Locate the cell with the specified text and output its [x, y] center coordinate. 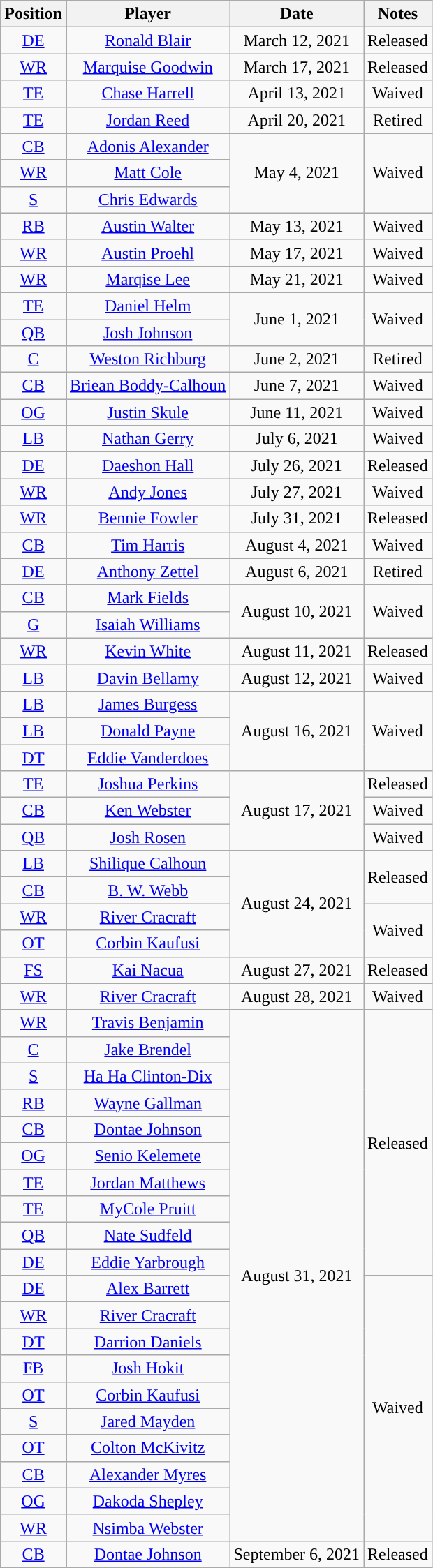
Jordan Matthews [147, 1183]
April 20, 2021 [297, 120]
August 24, 2021 [297, 904]
June 1, 2021 [297, 319]
Jordan Reed [147, 120]
August 11, 2021 [297, 651]
Date [297, 14]
James Burgess [147, 704]
MyCole Pruitt [147, 1209]
Daeshon Hall [147, 465]
Isaiah Williams [147, 625]
August 10, 2021 [297, 611]
Josh Johnson [147, 333]
Joshua Perkins [147, 784]
Davin Bellamy [147, 678]
G [34, 625]
Justin Skule [147, 412]
Andy Jones [147, 492]
Kevin White [147, 651]
Mark Fields [147, 598]
Weston Richburg [147, 359]
Travis Benjamin [147, 1023]
May 13, 2021 [297, 226]
Darrion Daniels [147, 1342]
Marqise Lee [147, 279]
Austin Proehl [147, 253]
B. W. Webb [147, 890]
Ronald Blair [147, 40]
Nathan Gerry [147, 439]
July 31, 2021 [297, 518]
Senio Kelemete [147, 1156]
July 26, 2021 [297, 465]
June 7, 2021 [297, 386]
FS [34, 970]
August 12, 2021 [297, 678]
Adonis Alexander [147, 147]
April 13, 2021 [297, 94]
Josh Rosen [147, 837]
July 27, 2021 [297, 492]
Ha Ha Clinton-Dix [147, 1076]
Colton McKivitz [147, 1448]
Marquise Goodwin [147, 67]
Alex Barrett [147, 1289]
July 6, 2021 [297, 439]
Donald Payne [147, 731]
May 4, 2021 [297, 173]
September 6, 2021 [297, 1554]
Tim Harris [147, 545]
Briean Boddy-Calhoun [147, 386]
August 16, 2021 [297, 731]
Dakoda Shepley [147, 1501]
August 17, 2021 [297, 811]
Austin Walter [147, 226]
Alexander Myres [147, 1474]
August 4, 2021 [297, 545]
Josh Hokit [147, 1368]
Chase Harrell [147, 94]
Nate Sudfeld [147, 1236]
Anthony Zettel [147, 572]
Wayne Gallman [147, 1103]
May 21, 2021 [297, 279]
March 12, 2021 [297, 40]
June 2, 2021 [297, 359]
Bennie Fowler [147, 518]
Notes [398, 14]
Player [147, 14]
Jared Mayden [147, 1421]
Matt Cole [147, 173]
August 31, 2021 [297, 1276]
May 17, 2021 [297, 253]
FB [34, 1368]
Position [34, 14]
Kai Nacua [147, 970]
Nsimba Webster [147, 1528]
Chris Edwards [147, 200]
August 28, 2021 [297, 996]
June 11, 2021 [297, 412]
Daniel Helm [147, 306]
Jake Brendel [147, 1050]
Shilique Calhoun [147, 864]
Eddie Yarbrough [147, 1262]
August 6, 2021 [297, 572]
August 27, 2021 [297, 970]
Ken Webster [147, 811]
Eddie Vanderdoes [147, 757]
March 17, 2021 [297, 67]
